Locate the cell with the specified text and output its (X, Y) center coordinate. 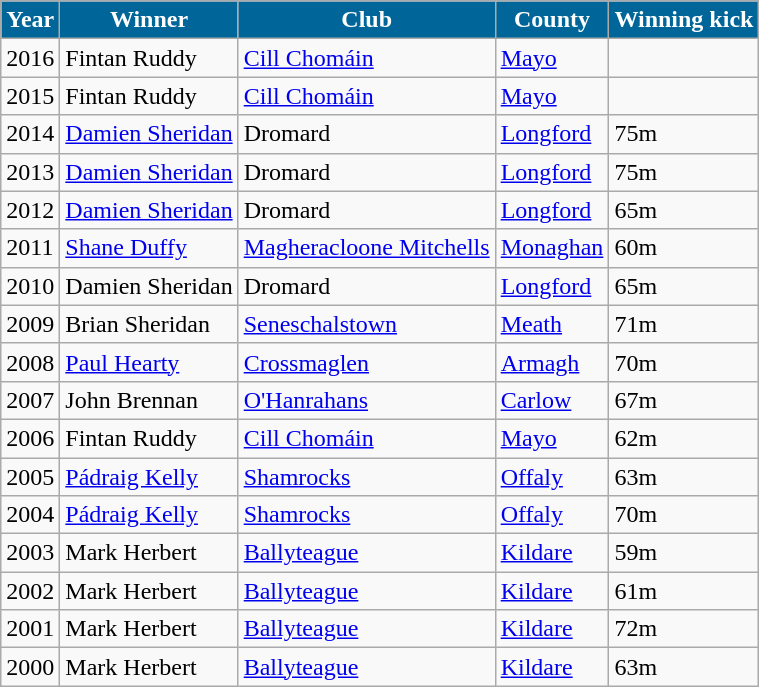
60m (684, 248)
Paul Hearty (149, 362)
2002 (30, 591)
Year (30, 20)
2015 (30, 96)
2003 (30, 553)
O'Hanrahans (366, 400)
61m (684, 591)
John Brennan (149, 400)
72m (684, 629)
2008 (30, 362)
Brian Sheridan (149, 324)
67m (684, 400)
2004 (30, 515)
Magheracloone Mitchells (366, 248)
2011 (30, 248)
2010 (30, 286)
2007 (30, 400)
Winning kick (684, 20)
Meath (552, 324)
2013 (30, 172)
Crossmaglen (366, 362)
59m (684, 553)
Seneschalstown (366, 324)
62m (684, 438)
2014 (30, 134)
71m (684, 324)
2009 (30, 324)
2016 (30, 58)
Winner (149, 20)
Shane Duffy (149, 248)
2000 (30, 667)
Club (366, 20)
2005 (30, 477)
County (552, 20)
2001 (30, 629)
Carlow (552, 400)
Monaghan (552, 248)
Armagh (552, 362)
2012 (30, 210)
2006 (30, 438)
